Locate the cell with the specified text and output its [X, Y] center coordinate. 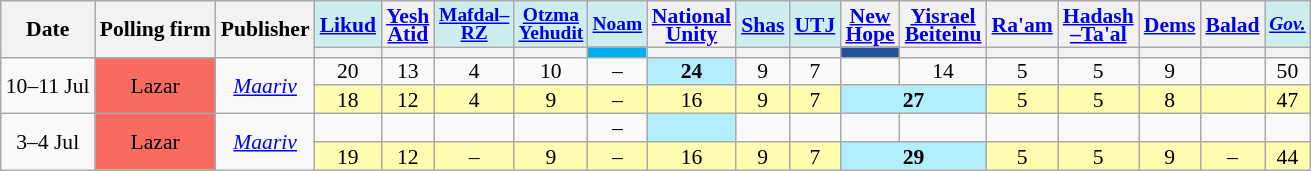
3–4 Jul [48, 142]
18 [348, 100]
Ra'am [1022, 24]
Mafdal–RZ [474, 24]
NationalUnity [692, 24]
Shas [762, 24]
Date [48, 29]
24 [692, 71]
Polling firm [156, 29]
10–11 Jul [48, 85]
Dems [1170, 24]
UTJ [814, 24]
YeshAtid [408, 24]
8 [1170, 100]
Balad [1232, 24]
Hadash–Ta'al [1098, 24]
Publisher [266, 29]
27 [913, 100]
NewHope [870, 24]
YisraelBeiteinu [944, 24]
20 [348, 71]
Likud [348, 24]
OtzmaYehudit [551, 24]
10 [551, 71]
47 [1288, 100]
Gov. [1288, 24]
29 [913, 156]
Noam [618, 24]
14 [944, 71]
13 [408, 71]
19 [348, 156]
44 [1288, 156]
50 [1288, 71]
